For the text-containing cell, return its midpoint in (x, y) coordinate format. 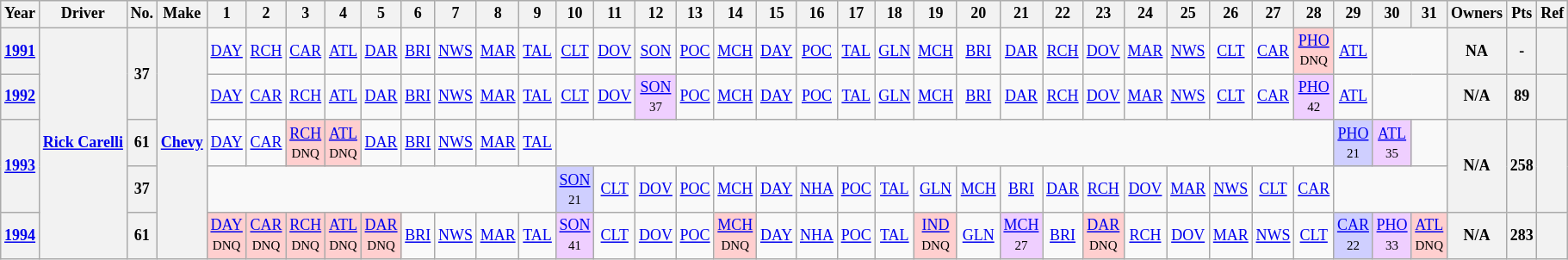
MCHDNQ (735, 236)
Pts (1522, 14)
1 (226, 14)
ATL35 (1391, 143)
25 (1188, 14)
7 (456, 14)
Owners (1478, 14)
10 (575, 14)
8 (498, 14)
18 (895, 14)
No. (141, 14)
20 (978, 14)
27 (1273, 14)
Make (182, 14)
13 (695, 14)
26 (1230, 14)
12 (656, 14)
15 (777, 14)
INDDNQ (936, 236)
28 (1314, 14)
PHO42 (1314, 97)
16 (817, 14)
4 (344, 14)
6 (418, 14)
Chevy (182, 143)
NA (1478, 51)
22 (1063, 14)
SON (656, 51)
9 (537, 14)
Rick Carelli (83, 143)
23 (1103, 14)
CARDNQ (266, 236)
31 (1429, 14)
258 (1522, 165)
1993 (21, 165)
Driver (83, 14)
SON21 (575, 189)
2 (266, 14)
Year (21, 14)
PHO33 (1391, 236)
19 (936, 14)
SON41 (575, 236)
14 (735, 14)
- (1522, 51)
SON37 (656, 97)
Ref (1553, 14)
DAYDNQ (226, 236)
3 (306, 14)
283 (1522, 236)
1992 (21, 97)
PHODNQ (1314, 51)
1994 (21, 236)
11 (615, 14)
5 (381, 14)
30 (1391, 14)
29 (1354, 14)
1991 (21, 51)
17 (856, 14)
24 (1145, 14)
CAR22 (1354, 236)
21 (1021, 14)
89 (1522, 97)
MCH27 (1021, 236)
PHO21 (1354, 143)
